Detect which cell encompasses the target text, then output its (X, Y) center coordinate. 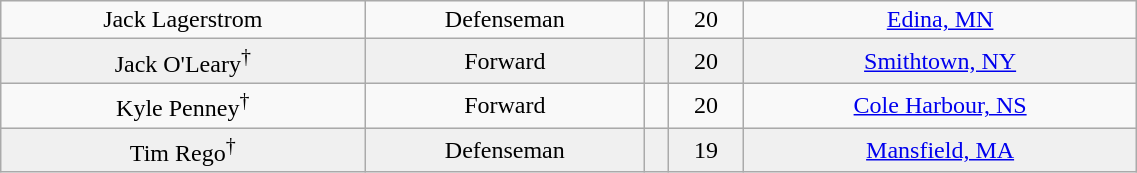
19 (706, 150)
Kyle Penney† (183, 106)
Smithtown, NY (940, 62)
Mansfield, MA (940, 150)
Edina, MN (940, 20)
Jack O'Leary† (183, 62)
Tim Rego† (183, 150)
Cole Harbour, NS (940, 106)
Jack Lagerstrom (183, 20)
